Determine the [X, Y] coordinate at the center of the cell enclosing the given text.  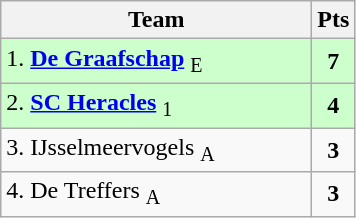
Team [156, 20]
1. De Graafschap E [156, 61]
4 [334, 105]
Pts [334, 20]
4. De Treffers A [156, 194]
2. SC Heracles 1 [156, 105]
7 [334, 61]
3. IJsselmeervogels A [156, 150]
